Search for the cell housing the specified text and yield its [X, Y] center coordinate. 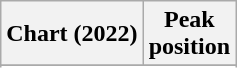
Peakposition [189, 34]
Chart (2022) [72, 34]
